For the text-containing cell, return its midpoint in (x, y) coordinate format. 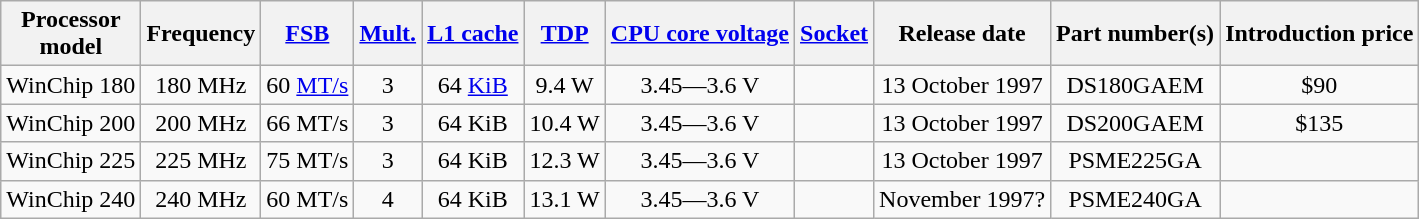
DS180GAEM (1136, 85)
CPU core voltage (700, 34)
WinChip 200 (71, 123)
200 MHz (201, 123)
November 1997? (962, 199)
9.4 W (564, 85)
66 MT/s (308, 123)
WinChip 180 (71, 85)
75 MT/s (308, 161)
240 MHz (201, 199)
TDP (564, 34)
Part number(s) (1136, 34)
WinChip 240 (71, 199)
Frequency (201, 34)
PSME240GA (1136, 199)
10.4 W (564, 123)
Socket (834, 34)
$90 (1320, 85)
12.3 W (564, 161)
225 MHz (201, 161)
DS200GAEM (1136, 123)
$135 (1320, 123)
180 MHz (201, 85)
Introduction price (1320, 34)
PSME225GA (1136, 161)
4 (388, 199)
WinChip 225 (71, 161)
FSB (308, 34)
Processormodel (71, 34)
13.1 W (564, 199)
Mult. (388, 34)
Release date (962, 34)
L1 cache (473, 34)
